Provide the (x, y) coordinate of the cell's center where the given text is located.  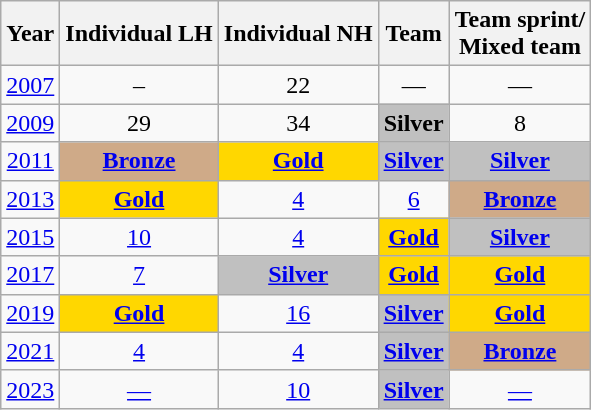
16 (298, 313)
2017 (30, 275)
2021 (30, 351)
Year (30, 34)
Individual NH (298, 34)
Individual LH (139, 34)
2009 (30, 123)
7 (139, 275)
Team (414, 34)
29 (139, 123)
6 (414, 199)
2019 (30, 313)
2015 (30, 237)
2013 (30, 199)
2007 (30, 85)
34 (298, 123)
Team sprint/Mixed team (520, 34)
8 (520, 123)
– (139, 85)
2023 (30, 389)
22 (298, 85)
2011 (30, 161)
